For the text-containing cell, return its midpoint in (x, y) coordinate format. 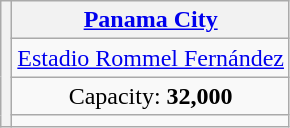
Capacity: 32,000 (151, 96)
Panama City (151, 20)
Estadio Rommel Fernández (151, 58)
